Pinpoint the cell where the given text exists, returning its [X, Y] midpoint coordinate. 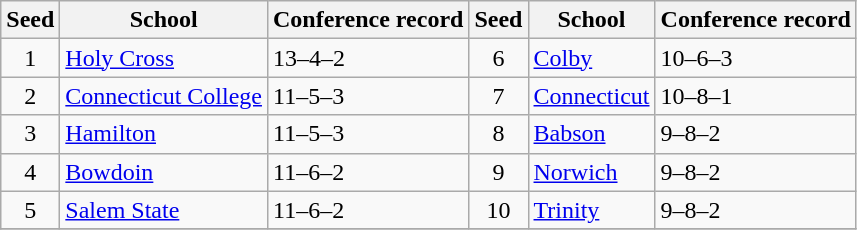
10–8–1 [756, 96]
10 [498, 210]
Salem State [164, 210]
Connecticut College [164, 96]
Holy Cross [164, 58]
13–4–2 [368, 58]
6 [498, 58]
3 [30, 134]
10–6–3 [756, 58]
8 [498, 134]
Norwich [592, 172]
1 [30, 58]
7 [498, 96]
Babson [592, 134]
Hamilton [164, 134]
Connecticut [592, 96]
Trinity [592, 210]
5 [30, 210]
2 [30, 96]
9 [498, 172]
4 [30, 172]
Colby [592, 58]
Bowdoin [164, 172]
